Locate the cell with the specified text and output its [X, Y] center coordinate. 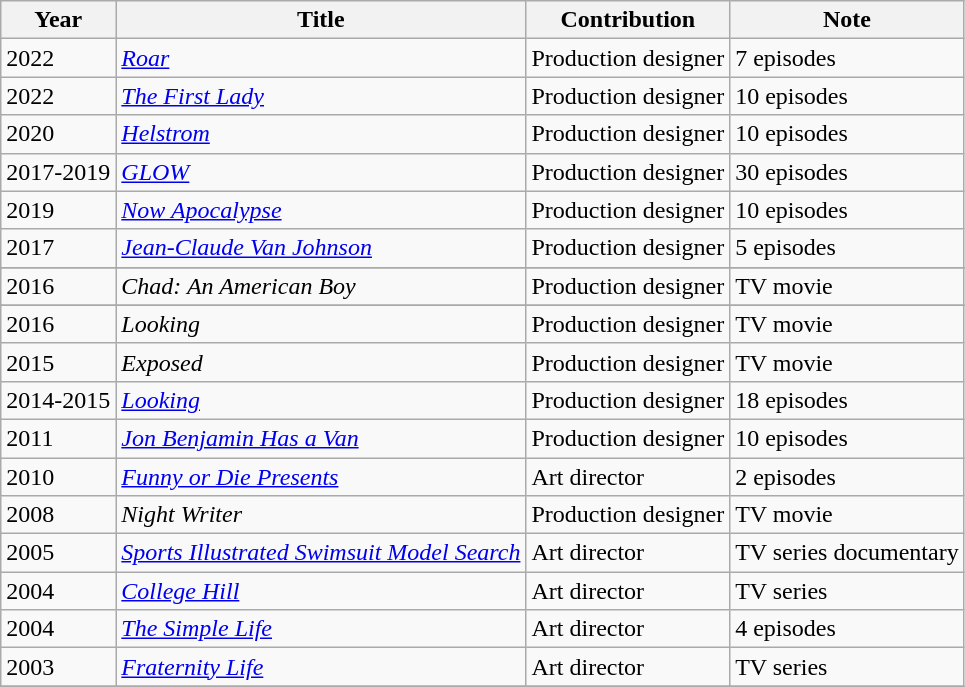
GLOW [321, 172]
Year [58, 20]
2017-2019 [58, 172]
2 episodes [848, 477]
2011 [58, 438]
7 episodes [848, 58]
2008 [58, 515]
2017 [58, 248]
5 episodes [848, 248]
Title [321, 20]
College Hill [321, 591]
Fraternity Life [321, 667]
Jean-Claude Van Johnson [321, 248]
2014-2015 [58, 400]
Chad: An American Boy [321, 286]
Funny or Die Presents [321, 477]
Jon Benjamin Has a Van [321, 438]
2015 [58, 362]
Sports Illustrated Swimsuit Model Search [321, 553]
Contribution [628, 20]
4 episodes [848, 629]
Note [848, 20]
Helstrom [321, 134]
2020 [58, 134]
Exposed [321, 362]
The First Lady [321, 96]
2003 [58, 667]
Night Writer [321, 515]
Roar [321, 58]
30 episodes [848, 172]
18 episodes [848, 400]
TV series documentary [848, 553]
2005 [58, 553]
The Simple Life [321, 629]
Now Apocalypse [321, 210]
2019 [58, 210]
2010 [58, 477]
